From the cell containing the given text, extract its center point as (x, y) coordinate. 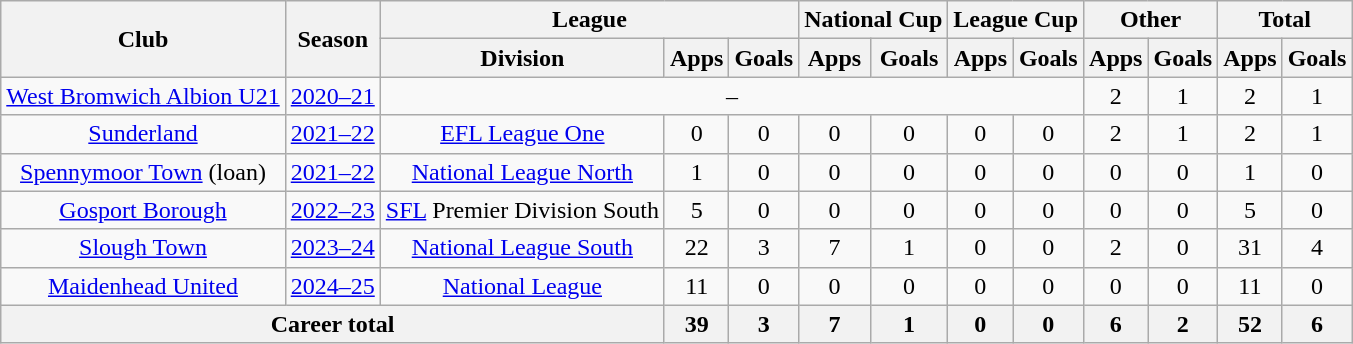
39 (696, 324)
League (589, 20)
National League South (522, 248)
Spennymoor Town (loan) (143, 172)
52 (1250, 324)
Club (143, 39)
22 (696, 248)
2023–24 (332, 248)
Gosport Borough (143, 210)
Sunderland (143, 134)
4 (1317, 248)
Other (1151, 20)
West Bromwich Albion U21 (143, 96)
2024–25 (332, 286)
– (732, 96)
EFL League One (522, 134)
League Cup (1016, 20)
Slough Town (143, 248)
National Cup (874, 20)
Total (1285, 20)
Maidenhead United (143, 286)
National League North (522, 172)
Division (522, 58)
National League (522, 286)
2020–21 (332, 96)
Career total (333, 324)
Season (332, 39)
SFL Premier Division South (522, 210)
2022–23 (332, 210)
31 (1250, 248)
